Return [x, y] of the center of cell containing provided text 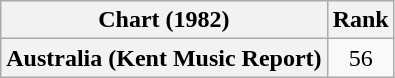
Rank [360, 20]
Chart (1982) [164, 20]
56 [360, 58]
Australia (Kent Music Report) [164, 58]
